Scan for the cell matching the given text and deliver its [x, y] coordinate at center. 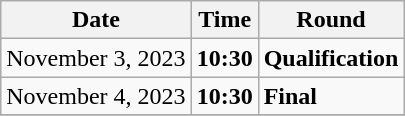
Round [331, 20]
Date [96, 20]
November 3, 2023 [96, 58]
Time [224, 20]
November 4, 2023 [96, 96]
Final [331, 96]
Qualification [331, 58]
